Detect which cell encompasses the target text, then output its [x, y] center coordinate. 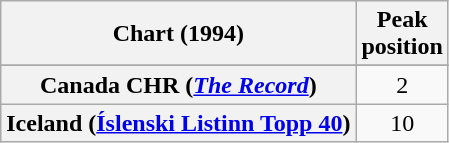
Chart (1994) [178, 34]
Canada CHR (The Record) [178, 85]
2 [402, 85]
Iceland (Íslenski Listinn Topp 40) [178, 123]
10 [402, 123]
Peakposition [402, 34]
